Provide the (X, Y) coordinate of the cell's center where the given text is located.  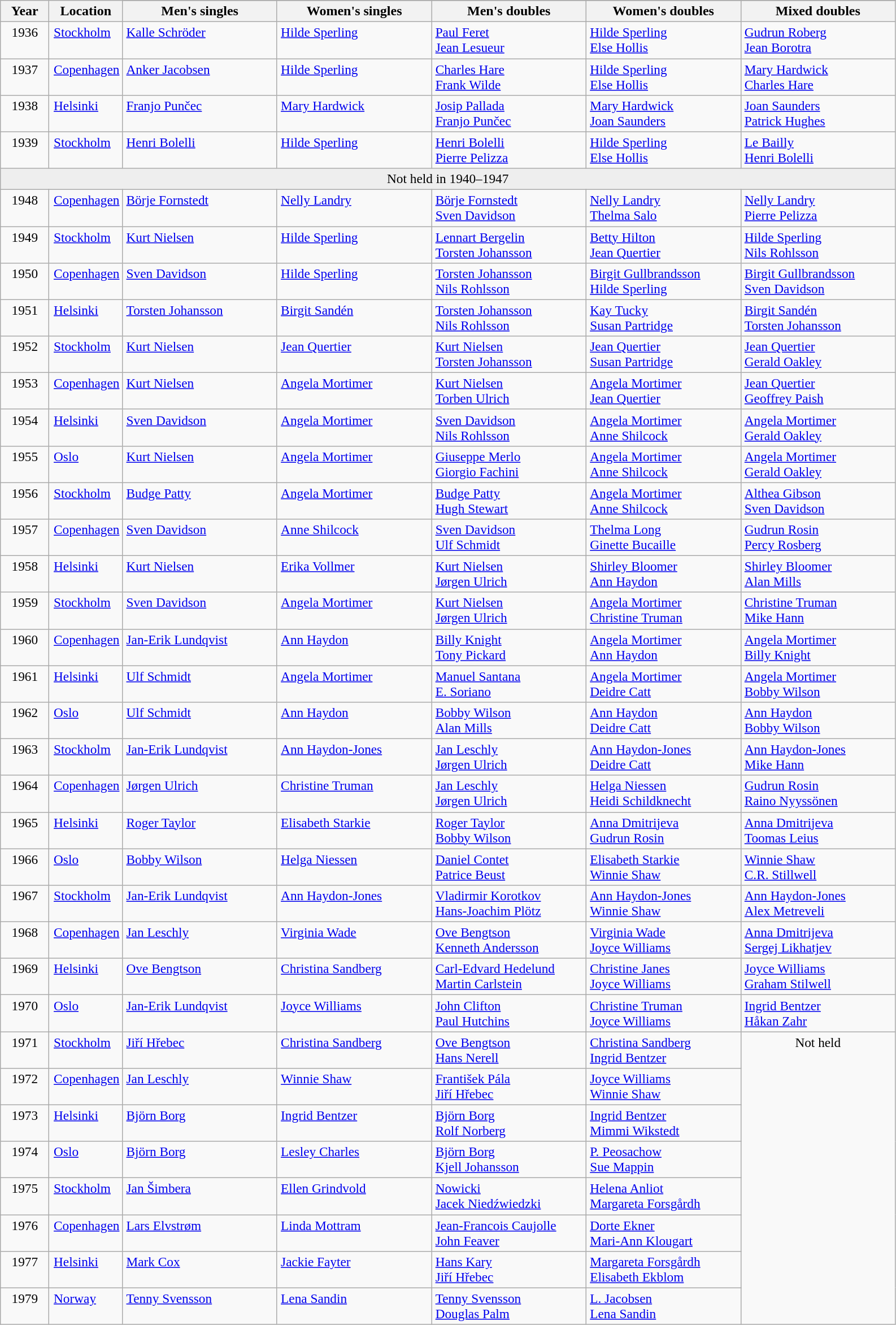
Kalle Schröder (200, 41)
Henri Bolelli (200, 150)
Virginia Wade Joyce Williams (663, 940)
1966 (25, 867)
Birgit Sandén (354, 318)
1960 (25, 648)
Mary Hardwick Charles Hare (818, 77)
1961 (25, 684)
Ann Haydon-Jones Mike Hann (818, 757)
1948 (25, 208)
Jan Šimbera (200, 1197)
Ann Haydon Deidre Catt (663, 721)
Mary Hardwick Joan Saunders (663, 113)
1968 (25, 940)
Carl-Edvard Hedelund Martin Carlstein (509, 976)
Christina Sandberg Ingrid Bentzer (663, 1050)
Mary Hardwick (354, 113)
Gudrun Rosin Percy Rosberg (818, 538)
1974 (25, 1159)
1971 (25, 1050)
Tenny Svensson (200, 1306)
Jean Quertier Geoffrey Paish (818, 391)
Vladirmir Korotkov Hans-Joachim Plötz (509, 904)
1959 (25, 610)
Winnie Shaw (354, 1086)
Men's doubles (509, 11)
P. Peosachow Sue Mappin (663, 1159)
Margareta Forsgårdh Elisabeth Ekblom (663, 1269)
Roger Taylor Bobby Wilson (509, 831)
Nowicki Jacek Niedźwiedzki (509, 1197)
Ove Bengtson Kenneth Andersson (509, 940)
Lena Sandin (354, 1306)
Birgit Sandén Torsten Johansson (818, 318)
1953 (25, 391)
Jean-Francois Caujolle John Feaver (509, 1233)
1965 (25, 831)
1954 (25, 427)
Erika Vollmer (354, 574)
Angela Mortimer Christine Truman (663, 610)
Women's doubles (663, 11)
Hans Kary Jiří Hřebec (509, 1269)
1963 (25, 757)
Jackie Fayter (354, 1269)
Josip Pallada Franjo Punčec (509, 113)
Kurt Nielsen Torsten Johansson (509, 355)
Björn Borg Kjell Johansson (509, 1159)
Ingrid Bentzer Mimmi Wikstedt (663, 1123)
Bobby Wilson Alan Mills (509, 721)
Joyce Williams Graham Stilwell (818, 976)
Anna Dmitrijeva Sergej Likhatjev (818, 940)
Budge Patty (200, 501)
Betty Hilton Jean Quertier (663, 244)
Christine Truman Joyce Williams (663, 1014)
Shirley Bloomer Alan Mills (818, 574)
Angela Mortimer Ann Haydon (663, 648)
Anker Jacobsen (200, 77)
Lennart Bergelin Torsten Johansson (509, 244)
Birgit Gullbrandsson Hilde Sperling (663, 281)
Joyce Williams Winnie Shaw (663, 1086)
1952 (25, 355)
Men's singles (200, 11)
Jean Quertier Gerald Oakley (818, 355)
Gudrun Rosin Raino Nyyssönen (818, 793)
1964 (25, 793)
Nelly Landry Thelma Salo (663, 208)
Ann Haydon-Jones Alex Metreveli (818, 904)
Henri Bolelli Pierre Pelizza (509, 150)
Norway (86, 1306)
Jørgen Ulrich (200, 793)
Angela Mortimer Billy Knight (818, 648)
1949 (25, 244)
Franjo Punčec (200, 113)
1962 (25, 721)
Börje Fornstedt Sven Davidson (509, 208)
Winnie Shaw C.R. Stillwell (818, 867)
Tenny Svensson Douglas Palm (509, 1306)
Torsten Johansson (200, 318)
Anne Shilcock (354, 538)
1977 (25, 1269)
Elisabeth Starkie Winnie Shaw (663, 867)
Joan Saunders Patrick Hughes (818, 113)
1976 (25, 1233)
Lesley Charles (354, 1159)
1951 (25, 318)
Anna Dmitrijeva Gudrun Rosin (663, 831)
Althea Gibson Sven Davidson (818, 501)
František Pála Jiří Hřebec (509, 1086)
1937 (25, 77)
Angela Mortimer Bobby Wilson (818, 684)
Ann Haydon-Jones Winnie Shaw (663, 904)
Christine Janes Joyce Williams (663, 976)
1936 (25, 41)
Giuseppe Merlo Giorgio Fachini (509, 464)
Bobby Wilson (200, 867)
1967 (25, 904)
1969 (25, 976)
Year (25, 11)
Ove Bengtson Hans Nerell (509, 1050)
Kay Tucky Susan Partridge (663, 318)
Björn Borg Rolf Norberg (509, 1123)
1975 (25, 1197)
Sven Davidson Nils Rohlsson (509, 427)
1972 (25, 1086)
Jean Quertier (354, 355)
Hilde Sperling Nils Rohlsson (818, 244)
1979 (25, 1306)
1958 (25, 574)
L. Jacobsen Lena Sandin (663, 1306)
Le Bailly Henri Bolelli (818, 150)
Ingrid Bentzer (354, 1123)
Ellen Grindvold (354, 1197)
Kurt Nielsen Torben Ulrich (509, 391)
Mark Cox (200, 1269)
Ann Haydon Bobby Wilson (818, 721)
1957 (25, 538)
Billy Knight Tony Pickard (509, 648)
Paul Feret Jean Lesueur (509, 41)
Thelma Long Ginette Bucaille (663, 538)
Charles Hare Frank Wilde (509, 77)
Birgit Gullbrandsson Sven Davidson (818, 281)
Anna Dmitrijeva Toomas Leius (818, 831)
1955 (25, 464)
Joyce Williams (354, 1014)
1970 (25, 1014)
Roger Taylor (200, 831)
Ann Haydon-Jones Deidre Catt (663, 757)
Gudrun Roberg Jean Borotra (818, 41)
Linda Mottram (354, 1233)
1938 (25, 113)
Manuel Santana E. Soriano (509, 684)
Mixed doubles (818, 11)
1939 (25, 150)
Sven Davidson Ulf Schmidt (509, 538)
Location (86, 11)
Not held in 1940–1947 (448, 179)
Angela Mortimer Deidre Catt (663, 684)
Nelly Landry (354, 208)
Virginia Wade (354, 940)
Christine Truman (354, 793)
Women's singles (354, 11)
1950 (25, 281)
1956 (25, 501)
Helena Anliot Margareta Forsgårdh (663, 1197)
John Clifton Paul Hutchins (509, 1014)
Angela Mortimer Jean Quertier (663, 391)
Not held (818, 1178)
Jean Quertier Susan Partridge (663, 355)
Budge Patty Hugh Stewart (509, 501)
Nelly Landry Pierre Pelizza (818, 208)
Lars Elvstrøm (200, 1233)
Elisabeth Starkie (354, 831)
Börje Fornstedt (200, 208)
Dorte Ekner Mari-Ann Klougart (663, 1233)
Helga Niessen Heidi Schildknecht (663, 793)
Jiří Hřebec (200, 1050)
Helga Niessen (354, 867)
Ove Bengtson (200, 976)
Daniel Contet Patrice Beust (509, 867)
Ingrid Bentzer Håkan Zahr (818, 1014)
Christine Truman Mike Hann (818, 610)
1973 (25, 1123)
Shirley Bloomer Ann Haydon (663, 574)
